Detect which cell encompasses the target text, then output its [x, y] center coordinate. 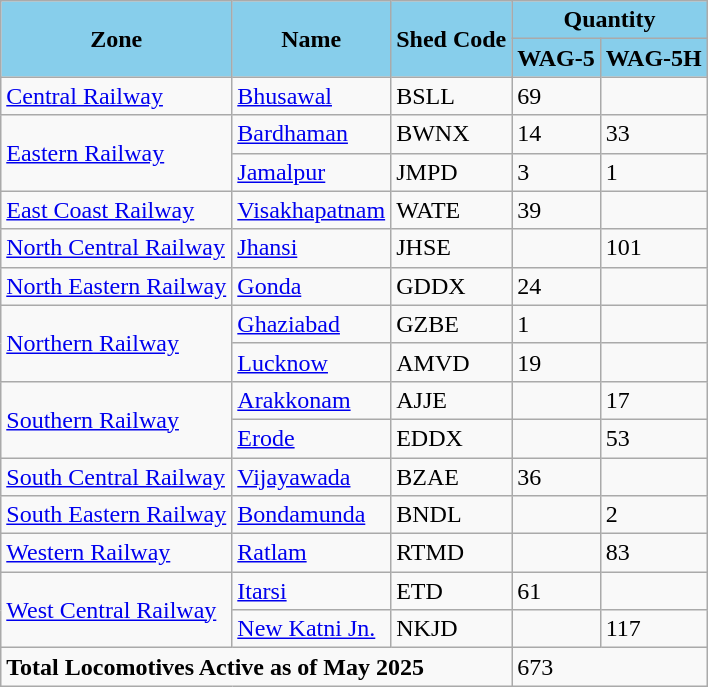
GZBE [452, 324]
South Central Railway [116, 477]
Ghaziabad [312, 324]
Eastern Railway [116, 153]
24 [556, 286]
33 [654, 134]
EDDX [452, 438]
Bondamunda [312, 515]
BNDL [452, 515]
Quantity [610, 20]
36 [556, 477]
Total Locomotives Active as of May 2025 [256, 667]
53 [654, 438]
2 [654, 515]
17 [654, 400]
WAG-5 [556, 58]
Name [312, 39]
Shed Code [452, 39]
Vijayawada [312, 477]
Jamalpur [312, 172]
14 [556, 134]
19 [556, 362]
RTMD [452, 553]
Zone [116, 39]
New Katni Jn. [312, 629]
Itarsi [312, 591]
JMPD [452, 172]
Bhusawal [312, 96]
East Coast Railway [116, 210]
673 [610, 667]
Ratlam [312, 553]
WAG-5H [654, 58]
Northern Railway [116, 343]
3 [556, 172]
ETD [452, 591]
BWNX [452, 134]
Arakkonam [312, 400]
Jhansi [312, 248]
Southern Railway [116, 419]
BSLL [452, 96]
Visakhapatnam [312, 210]
NKJD [452, 629]
83 [654, 553]
Gonda [312, 286]
AMVD [452, 362]
61 [556, 591]
BZAE [452, 477]
GDDX [452, 286]
North Central Railway [116, 248]
AJJE [452, 400]
North Eastern Railway [116, 286]
Erode [312, 438]
101 [654, 248]
69 [556, 96]
JHSE [452, 248]
Central Railway [116, 96]
South Eastern Railway [116, 515]
Lucknow [312, 362]
Western Railway [116, 553]
39 [556, 210]
WATE [452, 210]
117 [654, 629]
Bardhaman [312, 134]
West Central Railway [116, 610]
